Search for the cell housing the specified text and yield its (x, y) center coordinate. 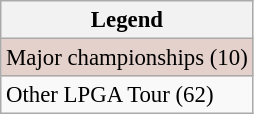
Other LPGA Tour (62) (127, 95)
Major championships (10) (127, 58)
Legend (127, 20)
